Pinpoint the cell where the given text exists, returning its [X, Y] midpoint coordinate. 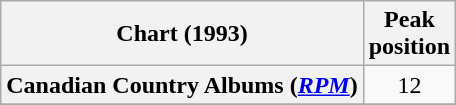
Canadian Country Albums (RPM) [182, 85]
Peakposition [409, 34]
12 [409, 85]
Chart (1993) [182, 34]
